Capture the cell that displays the provided text and extract its [x, y] central coordinate. 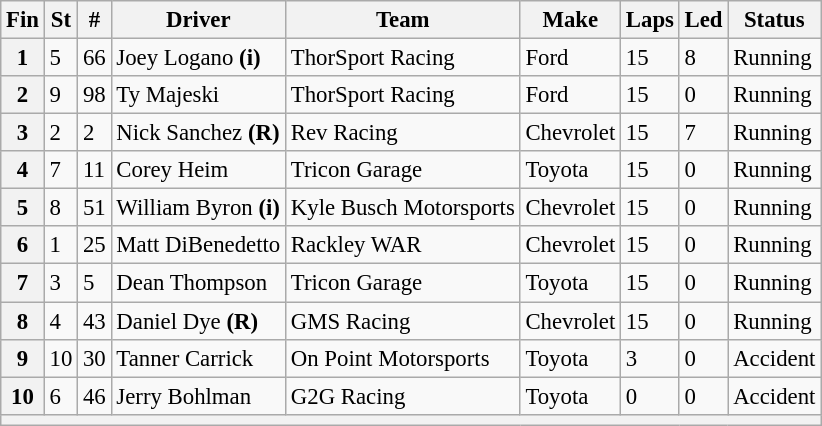
51 [94, 208]
Fin [23, 20]
William Byron (i) [198, 208]
Daniel Dye (R) [198, 321]
43 [94, 321]
11 [94, 170]
St [60, 20]
Matt DiBenedetto [198, 245]
30 [94, 358]
Kyle Busch Motorsports [402, 208]
46 [94, 396]
Make [570, 20]
Jerry Bohlman [198, 396]
Nick Sanchez (R) [198, 133]
Joey Logano (i) [198, 58]
Tanner Carrick [198, 358]
On Point Motorsports [402, 358]
GMS Racing [402, 321]
66 [94, 58]
Dean Thompson [198, 283]
Team [402, 20]
G2G Racing [402, 396]
# [94, 20]
Corey Heim [198, 170]
Ty Majeski [198, 95]
25 [94, 245]
Driver [198, 20]
Rev Racing [402, 133]
Status [774, 20]
Rackley WAR [402, 245]
Laps [650, 20]
Led [704, 20]
98 [94, 95]
